Pinpoint the cell where the given text exists, returning its (X, Y) midpoint coordinate. 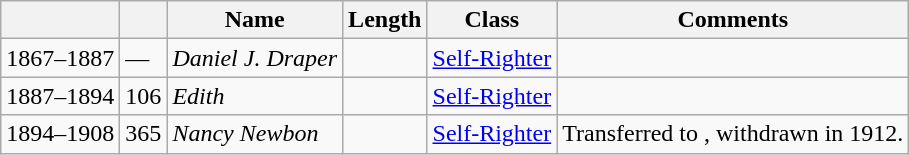
Comments (733, 20)
Name (255, 20)
Transferred to , withdrawn in 1912. (733, 134)
Length (385, 20)
Daniel J. Draper (255, 58)
106 (144, 96)
1894–1908 (60, 134)
1887–1894 (60, 96)
365 (144, 134)
1867–1887 (60, 58)
Class (492, 20)
Nancy Newbon (255, 134)
— (144, 58)
Edith (255, 96)
